Scan for the cell matching the given text and deliver its (X, Y) coordinate at center. 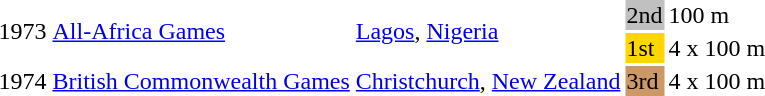
British Commonwealth Games (201, 81)
1st (644, 48)
3rd (644, 81)
2nd (644, 15)
Lagos, Nigeria (488, 32)
All-Africa Games (201, 32)
Christchurch, New Zealand (488, 81)
